Output the (X, Y) coordinate of the center of the cell containing the given text.  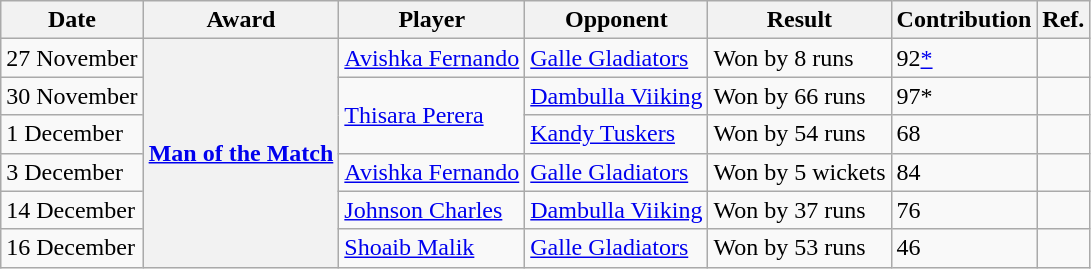
1 December (72, 134)
27 November (72, 58)
Johnson Charles (432, 210)
46 (964, 248)
Opponent (616, 20)
Ref. (1064, 20)
14 December (72, 210)
92* (964, 58)
Won by 5 wickets (800, 172)
Player (432, 20)
Won by 53 runs (800, 248)
84 (964, 172)
76 (964, 210)
Won by 8 runs (800, 58)
Result (800, 20)
Won by 66 runs (800, 96)
Kandy Tuskers (616, 134)
Man of the Match (241, 153)
68 (964, 134)
30 November (72, 96)
97* (964, 96)
Won by 37 runs (800, 210)
Thisara Perera (432, 115)
Contribution (964, 20)
3 December (72, 172)
Award (241, 20)
Won by 54 runs (800, 134)
Date (72, 20)
Shoaib Malik (432, 248)
16 December (72, 248)
